Pinpoint the cell where the given text exists, returning its [x, y] midpoint coordinate. 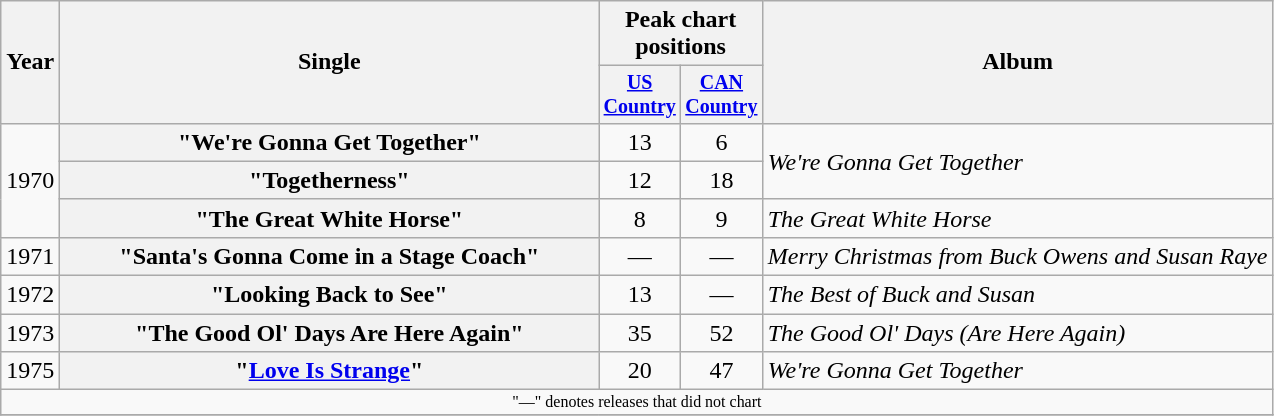
Single [330, 62]
The Great White Horse [1018, 218]
"Love Is Strange" [330, 371]
18 [722, 180]
1970 [30, 180]
1972 [30, 295]
"The Good Ol' Days Are Here Again" [330, 333]
The Good Ol' Days (Are Here Again) [1018, 333]
"—" denotes releases that did not chart [637, 402]
20 [640, 371]
"The Great White Horse" [330, 218]
US Country [640, 94]
The Best of Buck and Susan [1018, 295]
47 [722, 371]
"Santa's Gonna Come in a Stage Coach" [330, 256]
1971 [30, 256]
Album [1018, 62]
52 [722, 333]
9 [722, 218]
Year [30, 62]
Peak chartpositions [680, 34]
35 [640, 333]
1973 [30, 333]
8 [640, 218]
CAN Country [722, 94]
"Looking Back to See" [330, 295]
"Togetherness" [330, 180]
6 [722, 142]
12 [640, 180]
"We're Gonna Get Together" [330, 142]
Merry Christmas from Buck Owens and Susan Raye [1018, 256]
1975 [30, 371]
